Detect which cell encompasses the target text, then output its [x, y] center coordinate. 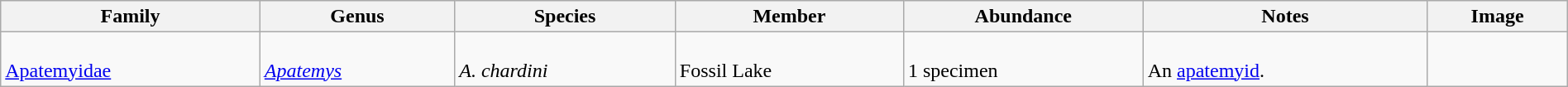
Notes [1285, 17]
Family [131, 17]
Image [1497, 17]
Apatemyidae [131, 60]
An apatemyid. [1285, 60]
Abundance [1023, 17]
1 specimen [1023, 60]
Species [566, 17]
Apatemys [357, 60]
Member [789, 17]
Genus [357, 17]
Fossil Lake [789, 60]
A. chardini [566, 60]
